Identify which cell holds the provided text, then report its [X, Y] central coordinate. 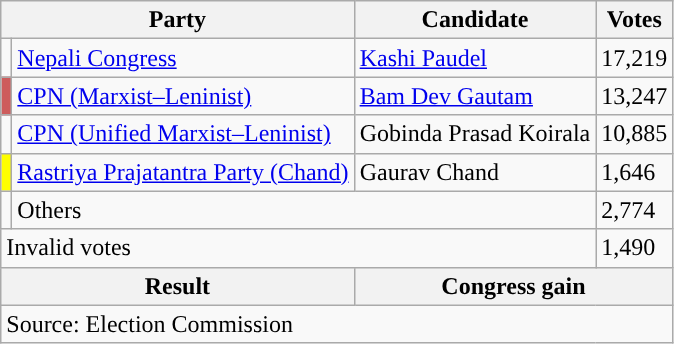
1,490 [634, 248]
Source: Election Commission [337, 324]
Gobinda Prasad Koirala [475, 134]
Bam Dev Gautam [475, 96]
Invalid votes [298, 248]
2,774 [634, 210]
Rastriya Prajatantra Party (Chand) [183, 172]
CPN (Unified Marxist–Leninist) [183, 134]
Nepali Congress [183, 58]
Votes [634, 20]
Gaurav Chand [475, 172]
17,219 [634, 58]
Party [178, 20]
Result [178, 286]
13,247 [634, 96]
Congress gain [514, 286]
10,885 [634, 134]
CPN (Marxist–Leninist) [183, 96]
Kashi Paudel [475, 58]
1,646 [634, 172]
Others [304, 210]
Candidate [475, 20]
